Return [X, Y] of the center of cell containing provided text 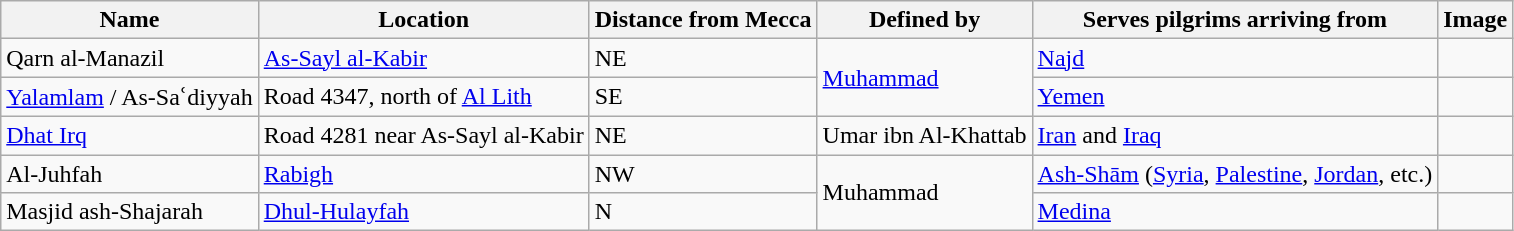
Serves pilgrims arriving from [1235, 20]
Yalamlam / As-Saʿdiyyah [130, 97]
Rabigh [424, 173]
Qarn al-Manazil [130, 58]
Road 4281 near As-Sayl al-Kabir [424, 135]
Dhul-Hulayfah [424, 212]
Location [424, 20]
As-Sayl al-Kabir [424, 58]
Masjid ash-Shajarah [130, 212]
Road 4347, north of Al Lith [424, 97]
NW [703, 173]
Umar ibn Al-Khattab [924, 135]
SE [703, 97]
Yemen [1235, 97]
Iran and Iraq [1235, 135]
Dhat Irq [130, 135]
Al-Juhfah [130, 173]
Name [130, 20]
Medina [1235, 212]
N [703, 212]
Najd [1235, 58]
Image [1476, 20]
Ash-Shām (Syria, Palestine, Jordan, etc.) [1235, 173]
Distance from Mecca [703, 20]
Defined by [924, 20]
